Scan for the cell matching the given text and deliver its (X, Y) coordinate at center. 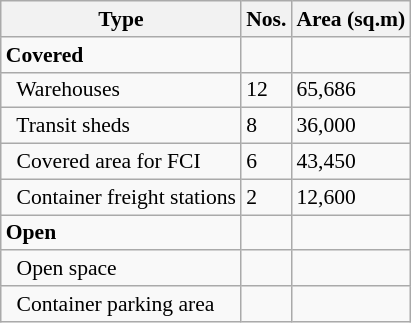
Area (sq.m) (350, 19)
Warehouses (121, 90)
6 (266, 162)
Covered area for FCI (121, 162)
Nos. (266, 19)
2 (266, 197)
12 (266, 90)
Open space (121, 269)
Type (121, 19)
8 (266, 126)
36,000 (350, 126)
12,600 (350, 197)
Open (121, 233)
Transit sheds (121, 126)
43,450 (350, 162)
Container freight stations (121, 197)
Covered (121, 55)
65,686 (350, 90)
Container parking area (121, 304)
